Locate the cell with the specified text and output its [X, Y] center coordinate. 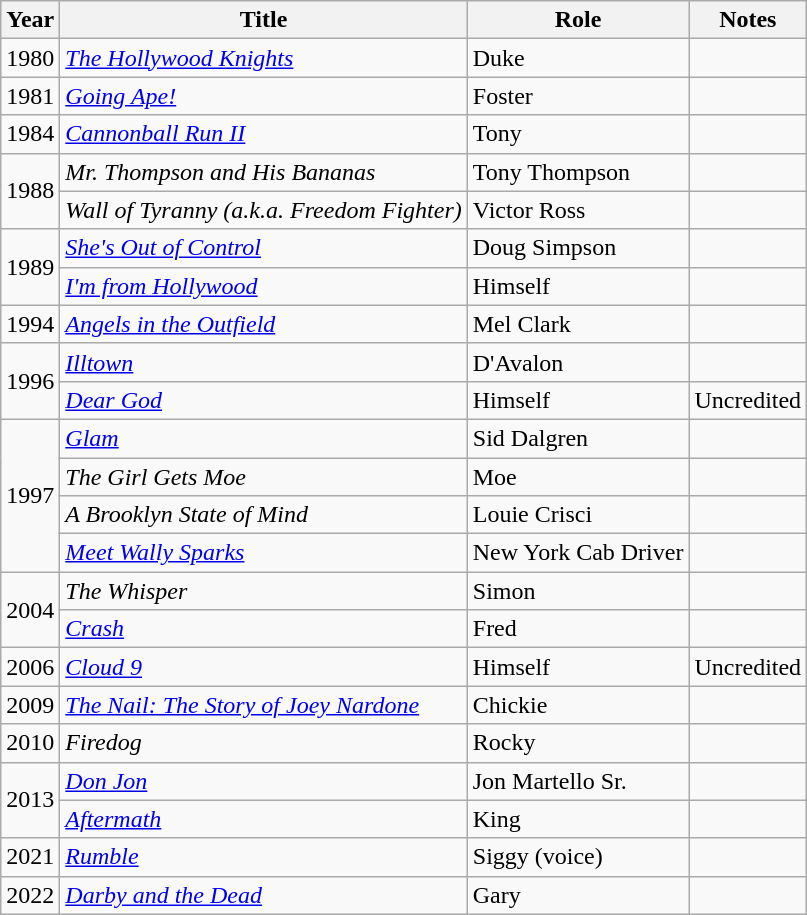
Year [30, 20]
Mel Clark [578, 324]
Siggy (voice) [578, 857]
1981 [30, 96]
2010 [30, 743]
1984 [30, 134]
New York Cab Driver [578, 553]
Fred [578, 629]
Simon [578, 591]
Title [264, 20]
The Whisper [264, 591]
Don Jon [264, 781]
Gary [578, 895]
Angels in the Outfield [264, 324]
2013 [30, 800]
Foster [578, 96]
Notes [748, 20]
Jon Martello Sr. [578, 781]
Glam [264, 438]
Going Ape! [264, 96]
2004 [30, 610]
Mr. Thompson and His Bananas [264, 172]
Firedog [264, 743]
Sid Dalgren [578, 438]
Dear God [264, 400]
2022 [30, 895]
1989 [30, 267]
2021 [30, 857]
Meet Wally Sparks [264, 553]
Rocky [578, 743]
Victor Ross [578, 210]
The Girl Gets Moe [264, 477]
Tony [578, 134]
She's Out of Control [264, 248]
Duke [578, 58]
Louie Crisci [578, 515]
2009 [30, 705]
Cannonball Run II [264, 134]
1980 [30, 58]
Chickie [578, 705]
Rumble [264, 857]
1997 [30, 495]
The Nail: The Story of Joey Nardone [264, 705]
1994 [30, 324]
2006 [30, 667]
1988 [30, 191]
Aftermath [264, 819]
Crash [264, 629]
D'Avalon [578, 362]
The Hollywood Knights [264, 58]
Role [578, 20]
Wall of Tyranny (a.k.a. Freedom Fighter) [264, 210]
I'm from Hollywood [264, 286]
Cloud 9 [264, 667]
Moe [578, 477]
Tony Thompson [578, 172]
Darby and the Dead [264, 895]
Illtown [264, 362]
A Brooklyn State of Mind [264, 515]
1996 [30, 381]
King [578, 819]
Doug Simpson [578, 248]
